Return (x, y) of the center of cell containing provided text 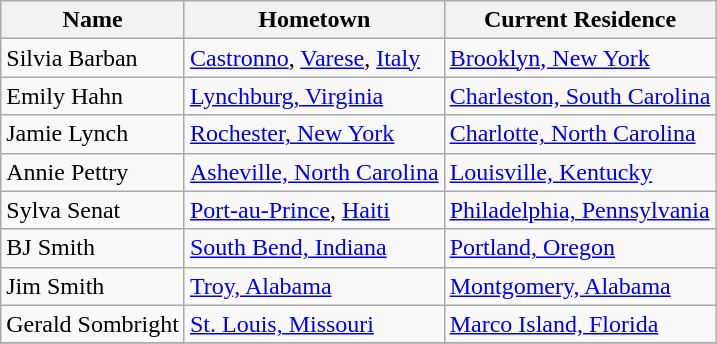
Portland, Oregon (580, 248)
Charleston, South Carolina (580, 96)
Castronno, Varese, Italy (314, 58)
Montgomery, Alabama (580, 286)
Port-au-Prince, Haiti (314, 210)
Annie Pettry (93, 172)
BJ Smith (93, 248)
Lynchburg, Virginia (314, 96)
South Bend, Indiana (314, 248)
Jamie Lynch (93, 134)
Asheville, North Carolina (314, 172)
Current Residence (580, 20)
Charlotte, North Carolina (580, 134)
Troy, Alabama (314, 286)
Rochester, New York (314, 134)
Brooklyn, New York (580, 58)
Philadelphia, Pennsylvania (580, 210)
Hometown (314, 20)
Jim Smith (93, 286)
Louisville, Kentucky (580, 172)
Silvia Barban (93, 58)
St. Louis, Missouri (314, 324)
Emily Hahn (93, 96)
Gerald Sombright (93, 324)
Sylva Senat (93, 210)
Marco Island, Florida (580, 324)
Name (93, 20)
